Find where the given text appears and provide that cell's center as [x, y] coordinate. 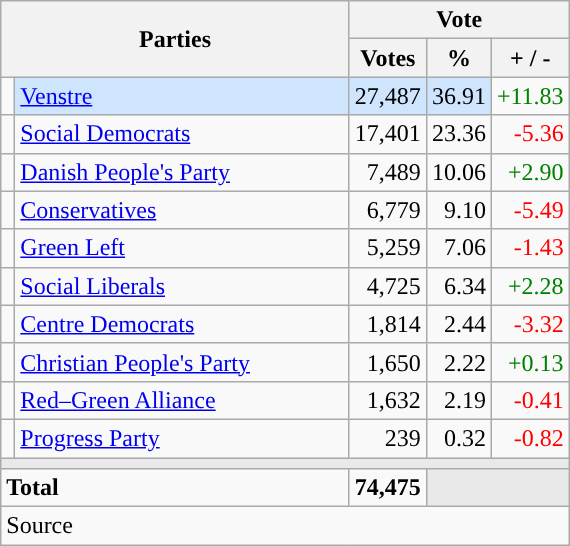
-5.36 [530, 134]
17,401 [388, 134]
7,489 [388, 172]
% [458, 58]
2.22 [458, 362]
1,814 [388, 324]
Danish People's Party [182, 172]
1,632 [388, 400]
Progress Party [182, 438]
-5.49 [530, 210]
36.91 [458, 96]
9.10 [458, 210]
+2.28 [530, 286]
Votes [388, 58]
+ / - [530, 58]
-1.43 [530, 248]
Social Democrats [182, 134]
Social Liberals [182, 286]
23.36 [458, 134]
Red–Green Alliance [182, 400]
-0.41 [530, 400]
+2.90 [530, 172]
Conservatives [182, 210]
Centre Democrats [182, 324]
1,650 [388, 362]
Venstre [182, 96]
4,725 [388, 286]
27,487 [388, 96]
10.06 [458, 172]
Green Left [182, 248]
2.44 [458, 324]
Christian People's Party [182, 362]
0.32 [458, 438]
-0.82 [530, 438]
7.06 [458, 248]
+0.13 [530, 362]
6,779 [388, 210]
+11.83 [530, 96]
239 [388, 438]
Source [285, 526]
Parties [176, 39]
Vote [459, 20]
Total [176, 488]
6.34 [458, 286]
74,475 [388, 488]
2.19 [458, 400]
-3.32 [530, 324]
5,259 [388, 248]
